Identify which cell holds the provided text, then report its [x, y] central coordinate. 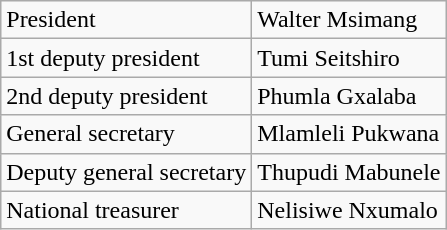
Deputy general secretary [126, 172]
Walter Msimang [349, 20]
2nd deputy president [126, 96]
1st deputy president [126, 58]
President [126, 20]
Nelisiwe Nxumalo [349, 210]
Mlamleli Pukwana [349, 134]
General secretary [126, 134]
Tumi Seitshiro [349, 58]
Phumla Gxalaba [349, 96]
Thupudi Mabunele [349, 172]
National treasurer [126, 210]
